Locate the cell with the specified text and output its (X, Y) center coordinate. 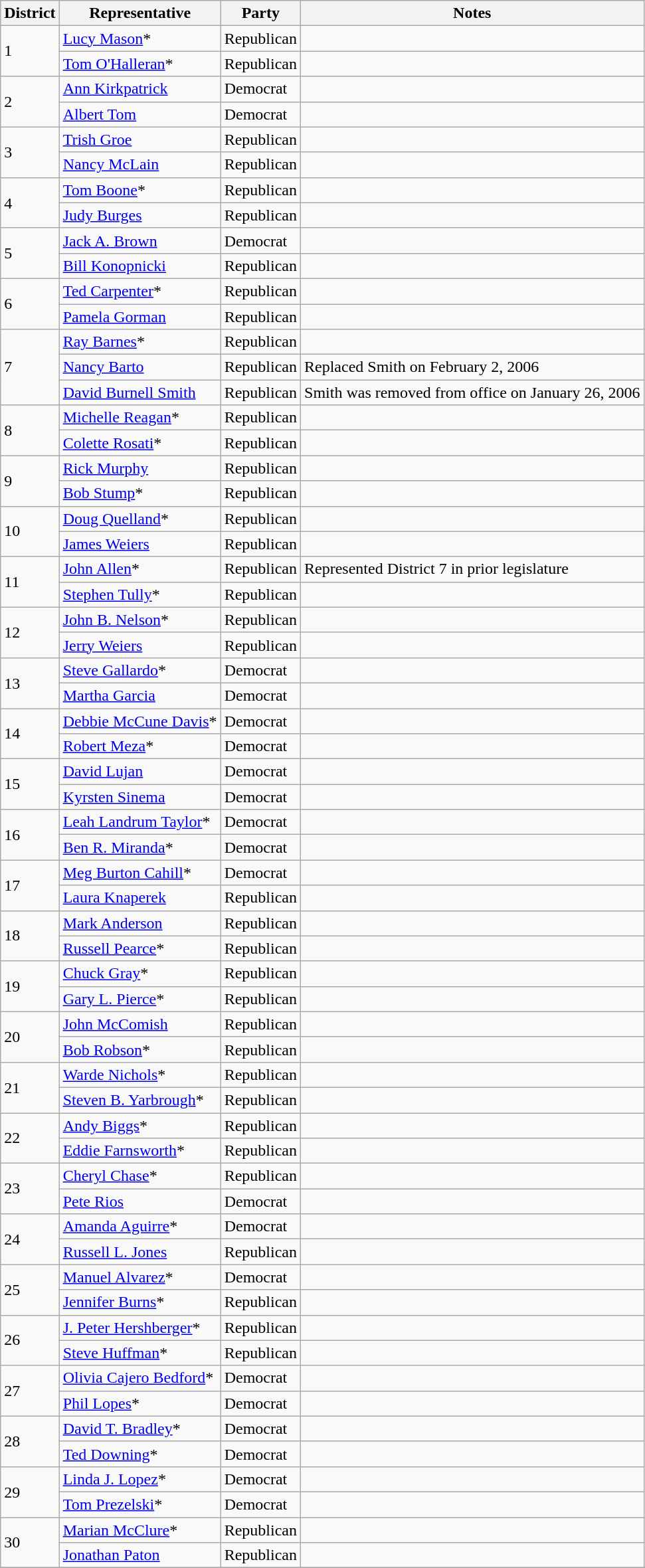
Kyrsten Sinema (139, 797)
Debbie McCune Davis* (139, 721)
21 (30, 1087)
16 (30, 835)
John B. Nelson* (139, 620)
8 (30, 430)
Jennifer Burns* (139, 1302)
Chuck Gray* (139, 974)
Pamela Gorman (139, 317)
Meg Burton Cahill* (139, 873)
Jerry Weiers (139, 645)
Notes (473, 13)
Eddie Farnsworth* (139, 1151)
9 (30, 481)
Warde Nichols* (139, 1075)
Mark Anderson (139, 923)
J. Peter Hershberger* (139, 1328)
Russell L. Jones (139, 1252)
5 (30, 253)
Tom Prezelski* (139, 1504)
27 (30, 1391)
Representative (139, 13)
Andy Biggs* (139, 1126)
Doug Quelland* (139, 519)
Steve Gallardo* (139, 670)
19 (30, 986)
Albert Tom (139, 114)
Replaced Smith on February 2, 2006 (473, 367)
25 (30, 1290)
Ben R. Miranda* (139, 847)
2 (30, 102)
Laura Knaperek (139, 898)
23 (30, 1189)
Ted Carpenter* (139, 291)
29 (30, 1492)
Rick Murphy (139, 468)
David T. Bradley* (139, 1429)
6 (30, 304)
Russell Pearce* (139, 948)
Judy Burges (139, 215)
4 (30, 203)
David Lujan (139, 772)
26 (30, 1340)
Steven B. Yarbrough* (139, 1100)
17 (30, 885)
12 (30, 632)
Pete Rios (139, 1201)
Stephen Tully* (139, 594)
Leah Landrum Taylor* (139, 822)
30 (30, 1542)
Ted Downing* (139, 1454)
Bob Robson* (139, 1049)
Gary L. Pierce* (139, 999)
James Weiers (139, 544)
David Burnell Smith (139, 392)
28 (30, 1441)
Marian McClure* (139, 1529)
13 (30, 683)
District (30, 13)
7 (30, 367)
Phil Lopes* (139, 1403)
10 (30, 531)
Bob Stump* (139, 493)
Martha Garcia (139, 695)
18 (30, 936)
Jonathan Paton (139, 1555)
Amanda Aguirre* (139, 1227)
Colette Rosati* (139, 443)
1 (30, 51)
Tom O'Halleran* (139, 64)
24 (30, 1239)
Trish Groe (139, 139)
Nancy Barto (139, 367)
3 (30, 152)
11 (30, 582)
14 (30, 733)
Jack A. Brown (139, 240)
Michelle Reagan* (139, 418)
John Allen* (139, 569)
Olivia Cajero Bedford* (139, 1378)
John McComish (139, 1024)
Manuel Alvarez* (139, 1277)
Steve Huffman* (139, 1353)
Tom Boone* (139, 190)
Robert Meza* (139, 746)
Cheryl Chase* (139, 1176)
Smith was removed from office on January 26, 2006 (473, 392)
Nancy McLain (139, 165)
Ray Barnes* (139, 342)
15 (30, 784)
Bill Konopnicki (139, 266)
Lucy Mason* (139, 39)
22 (30, 1138)
20 (30, 1037)
Ann Kirkpatrick (139, 89)
Represented District 7 in prior legislature (473, 569)
Linda J. Lopez* (139, 1479)
Party (260, 13)
